Scan for the cell matching the given text and deliver its [X, Y] coordinate at center. 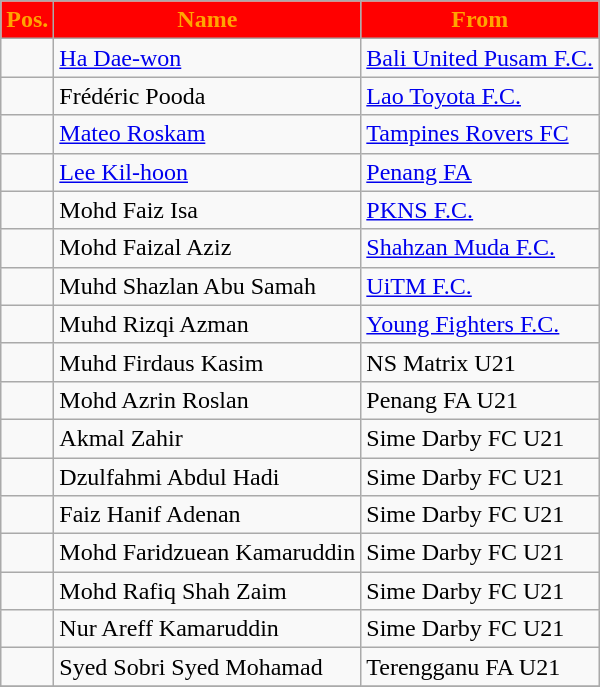
Mohd Faiz Isa [208, 210]
Syed Sobri Syed Mohamad [208, 667]
Bali United Pusam F.C. [480, 58]
Penang FA [480, 172]
PKNS F.C. [480, 210]
Ha Dae-won [208, 58]
Muhd Firdaus Kasim [208, 362]
Shahzan Muda F.C. [480, 248]
Nur Areff Kamaruddin [208, 629]
From [480, 20]
Dzulfahmi Abdul Hadi [208, 477]
Akmal Zahir [208, 438]
Penang FA U21 [480, 400]
UiTM F.C. [480, 286]
Muhd Shazlan Abu Samah [208, 286]
Mohd Faizal Aziz [208, 248]
NS Matrix U21 [480, 362]
Faiz Hanif Adenan [208, 515]
Muhd Rizqi Azman [208, 324]
Lee Kil-hoon [208, 172]
Mateo Roskam [208, 134]
Frédéric Pooda [208, 96]
Pos. [28, 20]
Lao Toyota F.C. [480, 96]
Young Fighters F.C. [480, 324]
Terengganu FA U21 [480, 667]
Tampines Rovers FC [480, 134]
Mohd Faridzuean Kamaruddin [208, 553]
Mohd Rafiq Shah Zaim [208, 591]
Name [208, 20]
Mohd Azrin Roslan [208, 400]
